For the text-containing cell, return its midpoint in [X, Y] coordinate format. 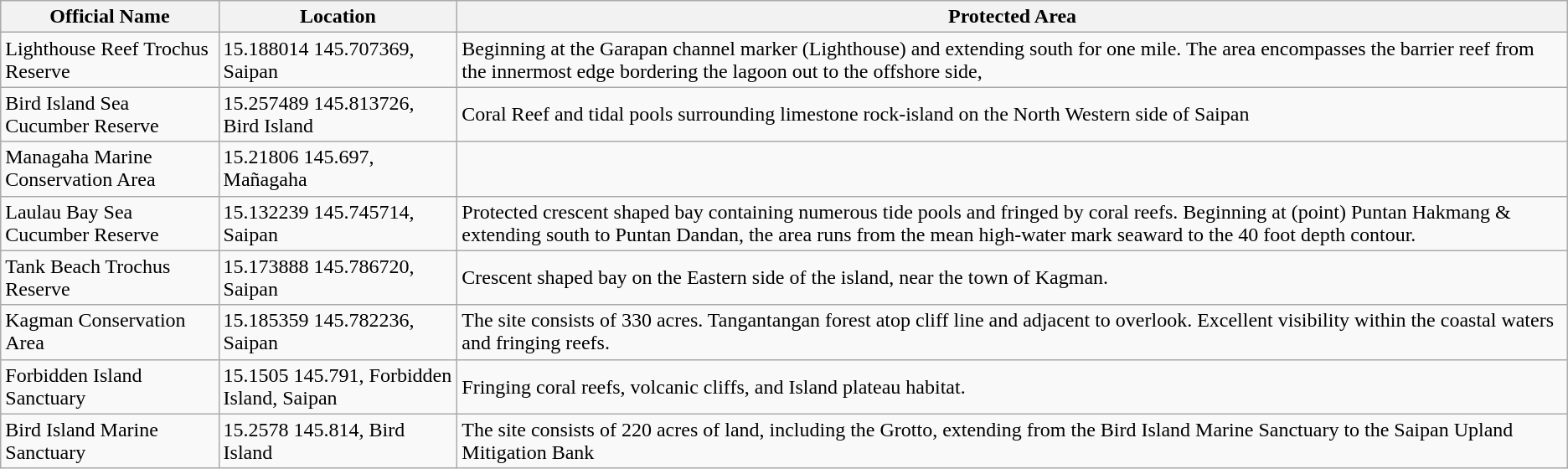
15.21806 145.697, Mañagaha [338, 169]
The site consists of 220 acres of land, including the Grotto, extending from the Bird Island Marine Sanctuary to the Saipan Upland Mitigation Bank [1012, 441]
Crescent shaped bay on the Eastern side of the island, near the town of Kagman. [1012, 278]
Managaha Marine Conservation Area [110, 169]
15.185359 145.782236, Saipan [338, 332]
Official Name [110, 17]
15.2578 145.814, Bird Island [338, 441]
Tank Beach Trochus Reserve [110, 278]
Lighthouse Reef Trochus Reserve [110, 60]
Bird Island Sea Cucumber Reserve [110, 114]
Bird Island Marine Sanctuary [110, 441]
15.132239 145.745714, Saipan [338, 223]
15.1505 145.791, Forbidden Island, Saipan [338, 387]
Forbidden Island Sanctuary [110, 387]
15.188014 145.707369, Saipan [338, 60]
Location [338, 17]
Fringing coral reefs, volcanic cliffs, and Island plateau habitat. [1012, 387]
15.257489 145.813726, Bird Island [338, 114]
15.173888 145.786720, Saipan [338, 278]
Kagman Conservation Area [110, 332]
Laulau Bay Sea Cucumber Reserve [110, 223]
Protected Area [1012, 17]
Coral Reef and tidal pools surrounding limestone rock-island on the North Western side of Saipan [1012, 114]
